For the text-containing cell, return its midpoint in [x, y] coordinate format. 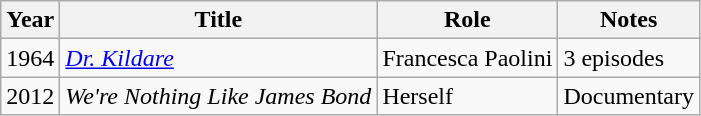
2012 [30, 96]
We're Nothing Like James Bond [218, 96]
Title [218, 20]
3 episodes [629, 58]
Documentary [629, 96]
Role [468, 20]
1964 [30, 58]
Herself [468, 96]
Francesca Paolini [468, 58]
Dr. Kildare [218, 58]
Notes [629, 20]
Year [30, 20]
